Extract the [X, Y] coordinate from the center of the cell holding the provided text.  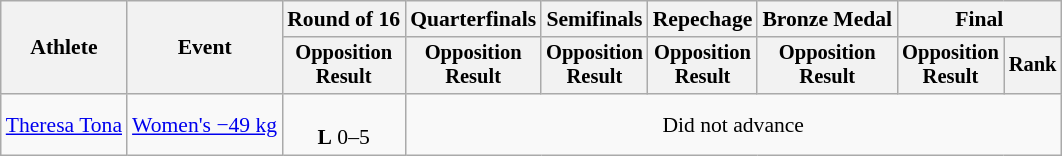
Quarterfinals [473, 19]
Theresa Tona [64, 124]
Event [204, 48]
Women's −49 kg [204, 124]
L 0–5 [344, 124]
Final [979, 19]
Round of 16 [344, 19]
Athlete [64, 48]
Did not advance [733, 124]
Repechage [703, 19]
Rank [1033, 66]
Semifinals [594, 19]
Bronze Medal [827, 19]
